Provide the (X, Y) coordinate of the cell's center where the given text is located.  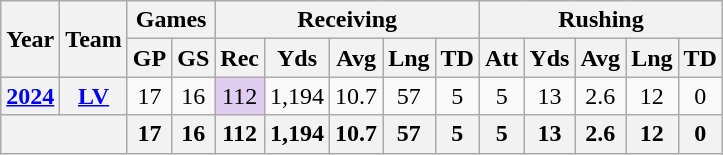
Games (170, 20)
LV (94, 96)
Receiving (348, 20)
Team (94, 39)
Year (30, 39)
GS (194, 58)
GP (149, 58)
Rec (240, 58)
2024 (30, 96)
Att (501, 58)
Rushing (600, 20)
